Return (X, Y) of the center of cell containing provided text 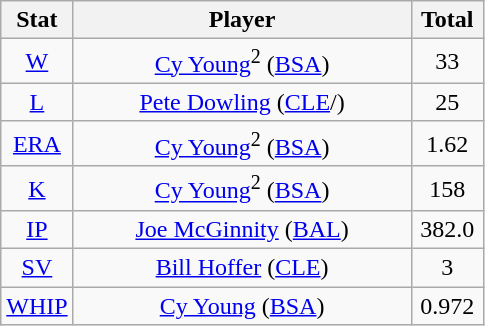
ERA (37, 144)
Pete Dowling (CLE/) (242, 102)
L (37, 102)
33 (447, 62)
K (37, 188)
382.0 (447, 230)
25 (447, 102)
Joe McGinnity (BAL) (242, 230)
Bill Hoffer (CLE) (242, 268)
Cy Young (BSA) (242, 306)
158 (447, 188)
Total (447, 20)
WHIP (37, 306)
W (37, 62)
Stat (37, 20)
1.62 (447, 144)
Player (242, 20)
3 (447, 268)
IP (37, 230)
SV (37, 268)
0.972 (447, 306)
